Pinpoint the cell where the given text exists, returning its [X, Y] midpoint coordinate. 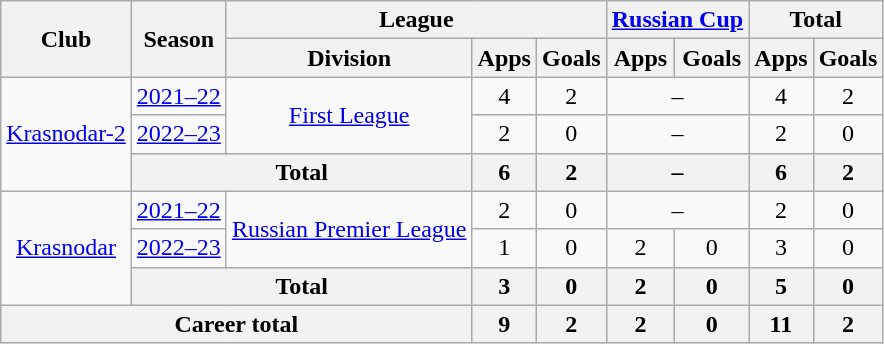
1 [504, 248]
League [416, 20]
Club [66, 39]
11 [781, 324]
Division [349, 58]
9 [504, 324]
Career total [236, 324]
Season [178, 39]
Russian Cup [677, 20]
First League [349, 115]
Russian Premier League [349, 229]
Krasnodar [66, 248]
5 [781, 286]
Krasnodar-2 [66, 134]
